Scan for the cell matching the given text and deliver its [X, Y] coordinate at center. 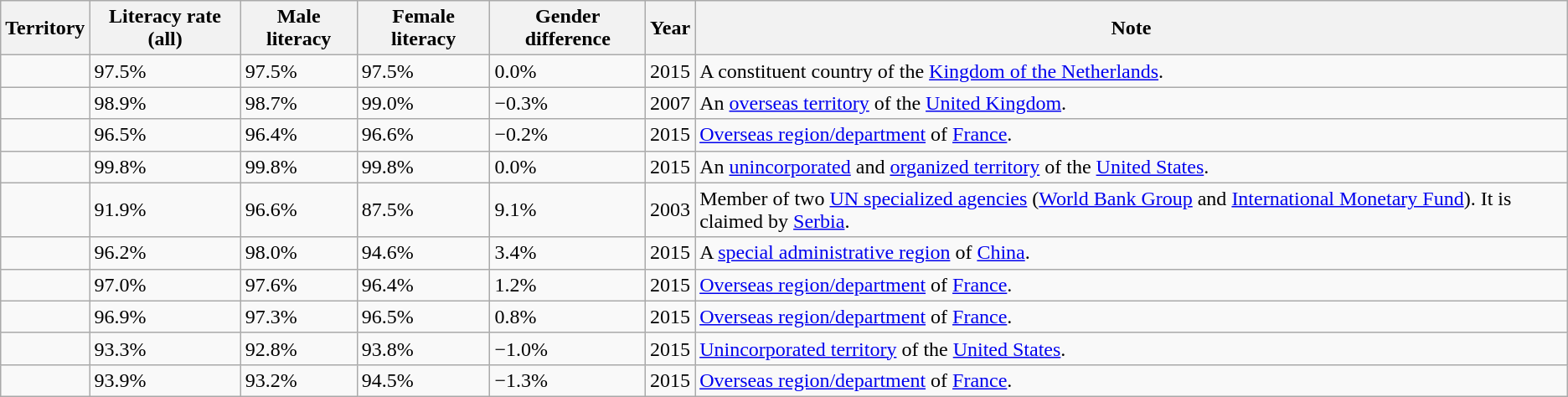
An overseas territory of the United Kingdom. [1132, 103]
92.8% [298, 348]
91.9% [165, 209]
−1.3% [568, 380]
96.9% [165, 317]
93.2% [298, 380]
99.0% [424, 103]
96.2% [165, 253]
97.0% [165, 285]
Unincorporated territory of the United States. [1132, 348]
3.4% [568, 253]
98.0% [298, 253]
97.6% [298, 285]
93.8% [424, 348]
−0.3% [568, 103]
Literacy rate (all) [165, 28]
87.5% [424, 209]
Note [1132, 28]
93.3% [165, 348]
Female literacy [424, 28]
98.7% [298, 103]
Territory [45, 28]
Member of two UN specialized agencies (World Bank Group and International Monetary Fund). It is claimed by Serbia. [1132, 209]
9.1% [568, 209]
93.9% [165, 380]
−0.2% [568, 135]
Gender difference [568, 28]
A constituent country of the Kingdom of the Netherlands. [1132, 71]
94.6% [424, 253]
0.8% [568, 317]
2007 [670, 103]
A special administrative region of China. [1132, 253]
An unincorporated and organized territory of the United States. [1132, 167]
Male literacy [298, 28]
97.3% [298, 317]
2003 [670, 209]
94.5% [424, 380]
98.9% [165, 103]
1.2% [568, 285]
−1.0% [568, 348]
Year [670, 28]
